Determine the (X, Y) coordinate at the center of the cell enclosing the given text.  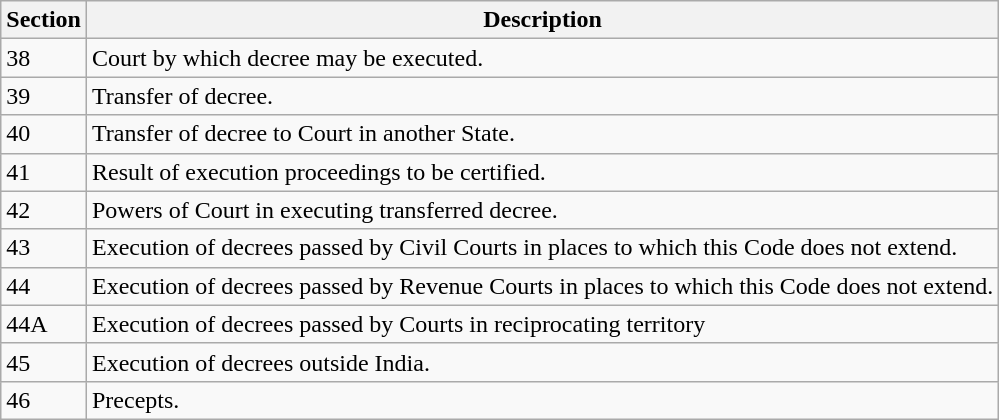
45 (44, 362)
43 (44, 248)
44A (44, 324)
Result of execution proceedings to be certified. (542, 172)
44 (44, 286)
42 (44, 210)
38 (44, 58)
Transfer of decree to Court in another State. (542, 134)
Court by which decree may be executed. (542, 58)
Powers of Court in executing transferred decree. (542, 210)
Execution of decrees passed by Courts in reciprocating territory (542, 324)
40 (44, 134)
Execution of decrees passed by Civil Courts in places to which this Code does not extend. (542, 248)
Description (542, 20)
41 (44, 172)
Execution of decrees passed by Revenue Courts in places to which this Code does not extend. (542, 286)
39 (44, 96)
Transfer of decree. (542, 96)
Section (44, 20)
Precepts. (542, 400)
46 (44, 400)
Execution of decrees outside India. (542, 362)
